Provide the (x, y) coordinate of the cell's center where the given text is located.  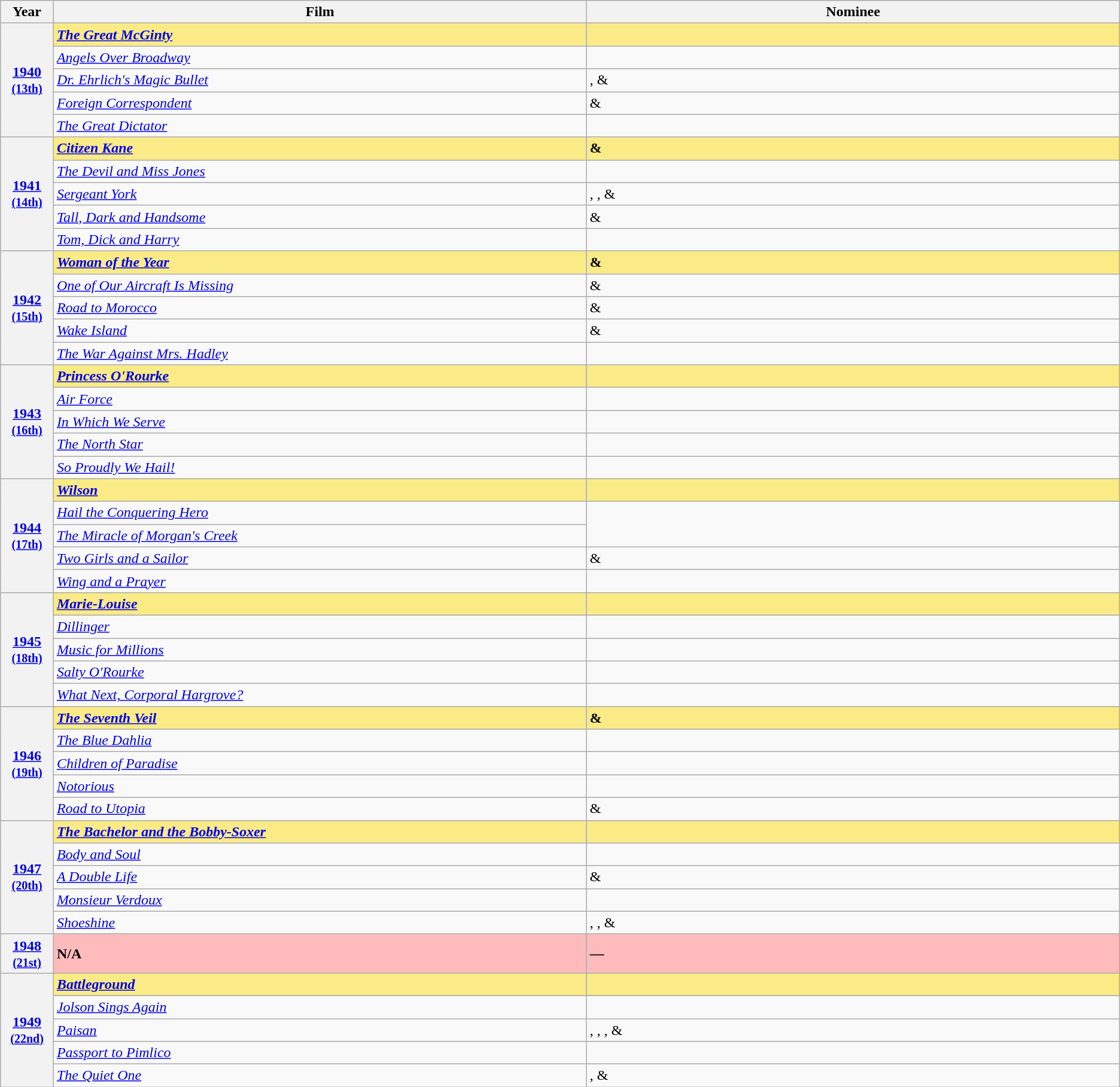
1943(16th) (28, 422)
Dr. Ehrlich's Magic Bullet (319, 80)
, , , & (853, 1030)
Two Girls and a Sailor (319, 558)
The Bachelor and the Bobby-Soxer (319, 832)
The Great McGinty (319, 35)
The Devil and Miss Jones (319, 171)
N/A (319, 954)
The Miracle of Morgan's Creek (319, 535)
Woman of the Year (319, 262)
Battleground (319, 984)
Year (28, 12)
1944(17th) (28, 535)
Wilson (319, 490)
Air Force (319, 399)
Princess O'Rourke (319, 376)
Marie-Louise (319, 604)
Dillinger (319, 626)
Angels Over Broadway (319, 57)
The War Against Mrs. Hadley (319, 354)
Film (319, 12)
Sergeant York (319, 194)
1945(18th) (28, 649)
1942(15th) (28, 307)
— (853, 954)
1948(21st) (28, 954)
Road to Utopia (319, 809)
The Great Dictator (319, 126)
The Blue Dahlia (319, 741)
Hail the Conquering Hero (319, 513)
A Double Life (319, 877)
Paisan (319, 1030)
Wing and a Prayer (319, 581)
Shoeshine (319, 922)
Monsieur Verdoux (319, 900)
One of Our Aircraft Is Missing (319, 285)
Notorious (319, 786)
Salty O'Rourke (319, 672)
1940(13th) (28, 80)
Citizen Kane (319, 148)
In Which We Serve (319, 422)
Body and Soul (319, 854)
Music for Millions (319, 649)
The Seventh Veil (319, 718)
Tall, Dark and Handsome (319, 217)
The North Star (319, 444)
1941(14th) (28, 194)
1947(20th) (28, 877)
Nominee (853, 12)
Road to Morocco (319, 308)
Children of Paradise (319, 763)
Tom, Dick and Harry (319, 239)
What Next, Corporal Hargrove? (319, 695)
1949(22nd) (28, 1030)
1946(19th) (28, 763)
Jolson Sings Again (319, 1007)
Wake Island (319, 331)
So Proudly We Hail! (319, 467)
The Quiet One (319, 1076)
Passport to Pimlico (319, 1053)
Foreign Correspondent (319, 103)
